Extract the (x, y) coordinate from the center of the cell holding the provided text.  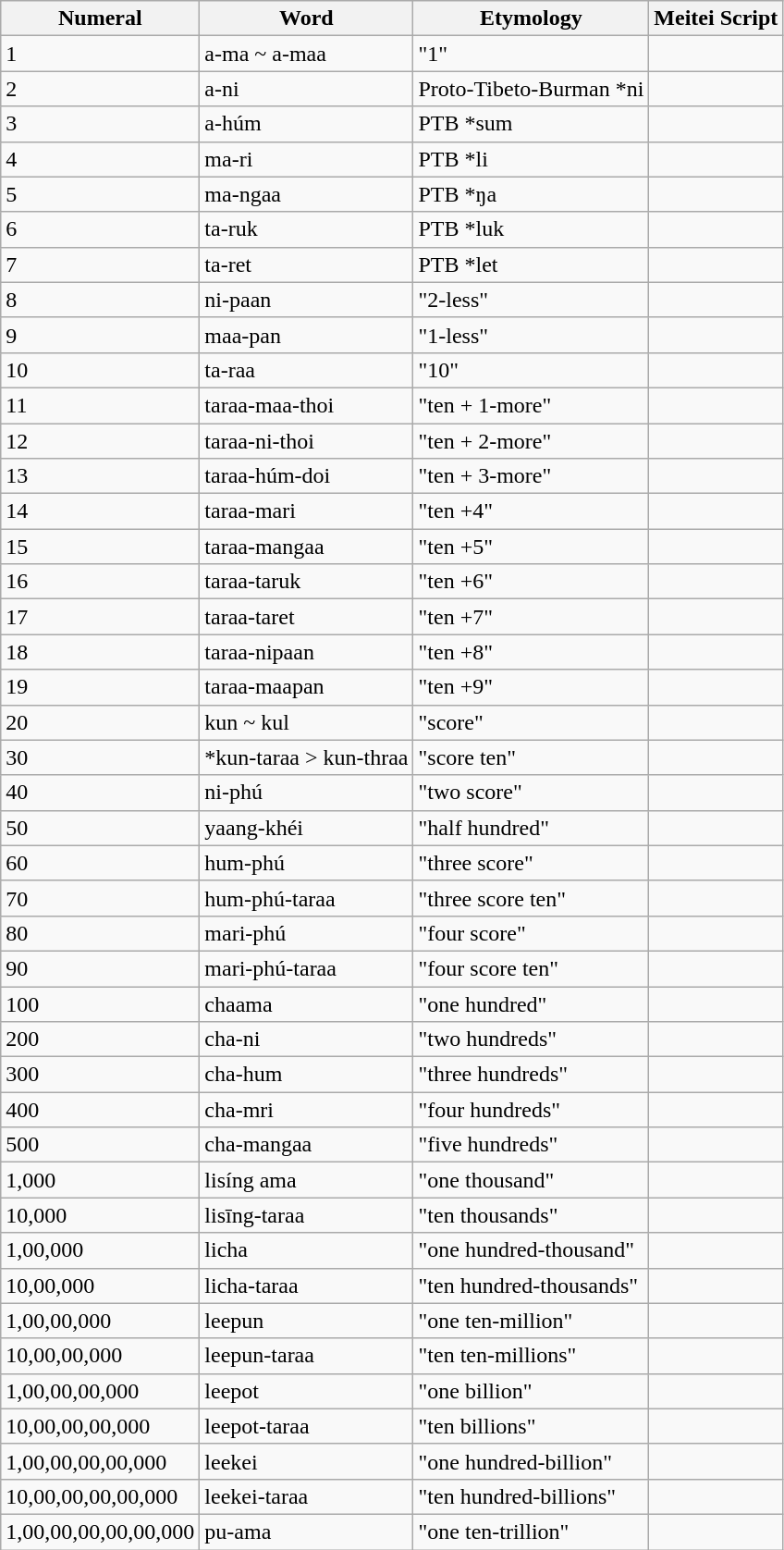
200 (100, 1039)
90 (100, 968)
"one hundred" (531, 1003)
PTB *li (531, 159)
70 (100, 898)
"ten hundred-thousands" (531, 1286)
10,00,00,00,00,000 (100, 1496)
ta-raa (307, 370)
taraa-ni-thoi (307, 441)
20 (100, 722)
"three score" (531, 863)
ta-ret (307, 264)
lisíng ama (307, 1180)
80 (100, 933)
taraa-taret (307, 617)
12 (100, 441)
chaama (307, 1003)
10,000 (100, 1215)
ta-ruk (307, 229)
yaang-khéi (307, 828)
1,00,00,000 (100, 1321)
1 (100, 54)
mari-phú-taraa (307, 968)
"four score" (531, 933)
"10" (531, 370)
"two hundreds" (531, 1039)
hum-phú-taraa (307, 898)
leekei (307, 1461)
100 (100, 1003)
"ten +6" (531, 582)
"1" (531, 54)
cha-hum (307, 1075)
*kun-taraa > kun-thraa (307, 757)
pu-ama (307, 1532)
"ten +8" (531, 652)
"ten +7" (531, 617)
"one thousand" (531, 1180)
"ten + 3-more" (531, 476)
kun ~ kul (307, 722)
3 (100, 124)
2 (100, 89)
"ten hundred-billions" (531, 1496)
"ten billions" (531, 1426)
a-ma ~ a-maa (307, 54)
"two score" (531, 793)
1,00,000 (100, 1250)
Meitei Script (716, 18)
PTB *sum (531, 124)
"one hundred-thousand" (531, 1250)
30 (100, 757)
10,00,00,00,000 (100, 1426)
1,00,00,00,00,000 (100, 1461)
8 (100, 300)
14 (100, 511)
"1-less" (531, 335)
lisīng-taraa (307, 1215)
a-húm (307, 124)
"ten +5" (531, 547)
PTB *luk (531, 229)
"three hundreds" (531, 1075)
"ten thousands" (531, 1215)
leepot-taraa (307, 1426)
PTB *let (531, 264)
leepun-taraa (307, 1356)
ni-phú (307, 793)
11 (100, 405)
PTB *ŋa (531, 194)
40 (100, 793)
1,00,00,00,00,00,000 (100, 1532)
"half hundred" (531, 828)
400 (100, 1110)
Proto-Tibeto-Burman *ni (531, 89)
Numeral (100, 18)
cha-mri (307, 1110)
licha-taraa (307, 1286)
"four hundreds" (531, 1110)
taraa-maapan (307, 687)
mari-phú (307, 933)
"ten + 2-more" (531, 441)
10,00,000 (100, 1286)
"one ten-trillion" (531, 1532)
10,00,00,000 (100, 1356)
"four score ten" (531, 968)
hum-phú (307, 863)
cha-mangaa (307, 1145)
"ten +4" (531, 511)
5 (100, 194)
ma-ngaa (307, 194)
maa-pan (307, 335)
17 (100, 617)
7 (100, 264)
18 (100, 652)
16 (100, 582)
6 (100, 229)
"three score ten" (531, 898)
a-ni (307, 89)
licha (307, 1250)
500 (100, 1145)
"one hundred-billion" (531, 1461)
cha-ni (307, 1039)
"ten + 1-more" (531, 405)
10 (100, 370)
taraa-húm-doi (307, 476)
leekei-taraa (307, 1496)
"score ten" (531, 757)
Etymology (531, 18)
15 (100, 547)
"one billion" (531, 1391)
"ten ten-millions" (531, 1356)
ni-paan (307, 300)
"score" (531, 722)
leepot (307, 1391)
taraa-mari (307, 511)
taraa-mangaa (307, 547)
"2-less" (531, 300)
13 (100, 476)
"five hundreds" (531, 1145)
leepun (307, 1321)
50 (100, 828)
ma-ri (307, 159)
300 (100, 1075)
4 (100, 159)
"ten +9" (531, 687)
taraa-maa-thoi (307, 405)
60 (100, 863)
Word (307, 18)
"one ten-million" (531, 1321)
9 (100, 335)
19 (100, 687)
1,000 (100, 1180)
1,00,00,00,000 (100, 1391)
taraa-nipaan (307, 652)
taraa-taruk (307, 582)
